Return the [X, Y] coordinate for the center point of the cell that contains the specified text.  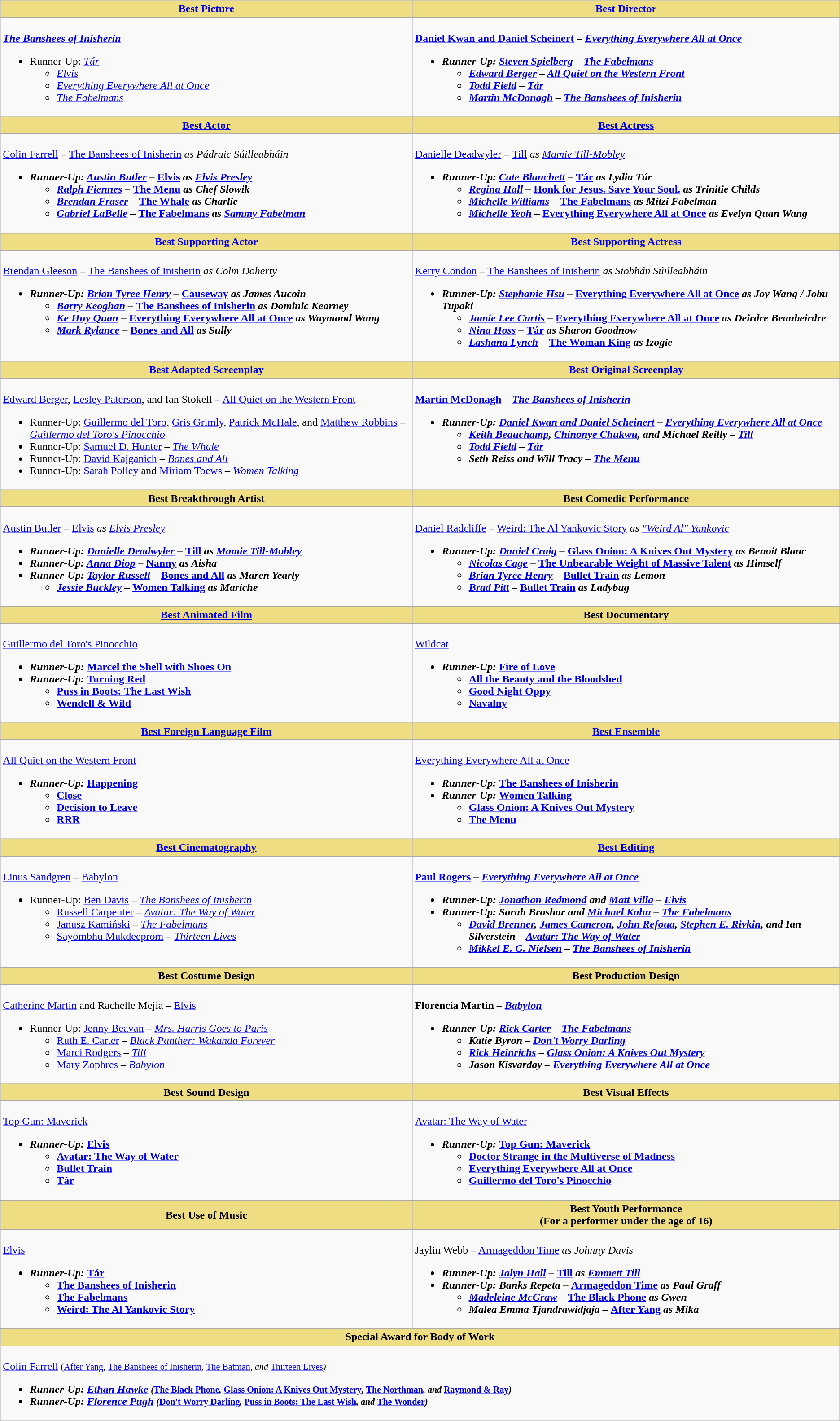
Best Production Design [626, 976]
Everything Everywhere All at OnceRunner-Up: The Banshees of InisherinRunner-Up: Women TalkingGlass Onion: A Knives Out MysteryThe Menu [626, 789]
Best Use of Music [206, 1215]
Guillermo del Toro's PinocchioRunner-Up: Marcel the Shell with Shoes OnRunner-Up: Turning RedPuss in Boots: The Last WishWendell & Wild [206, 673]
Best Costume Design [206, 976]
Best Actress [626, 125]
Special Award for Body of Work [420, 1337]
Best Cinematography [206, 848]
The Banshees of InisherinRunner-Up: TárElvisEverything Everywhere All at OnceThe Fabelmans [206, 67]
Top Gun: MaverickRunner-Up: ElvisAvatar: The Way of WaterBullet TrainTár [206, 1150]
All Quiet on the Western FrontRunner-Up: HappeningCloseDecision to LeaveRRR [206, 789]
Best Documentary [626, 615]
Best Visual Effects [626, 1092]
Best Sound Design [206, 1092]
Best Comedic Performance [626, 498]
Best Youth Performance(For a performer under the age of 16) [626, 1215]
Best Adapted Screenplay [206, 370]
Best Breakthrough Artist [206, 498]
Best Editing [626, 848]
Best Picture [206, 9]
Best Foreign Language Film [206, 731]
ElvisRunner-Up: TárThe Banshees of InisherinThe FabelmansWeird: The Al Yankovic Story [206, 1279]
Best Original Screenplay [626, 370]
Best Actor [206, 125]
Best Supporting Actress [626, 242]
Best Director [626, 9]
WildcatRunner-Up: Fire of LoveAll the Beauty and the BloodshedGood Night OppyNavalny [626, 673]
Best Ensemble [626, 731]
Best Animated Film [206, 615]
Best Supporting Actor [206, 242]
